Find where the given text appears and provide that cell's center as [x, y] coordinate. 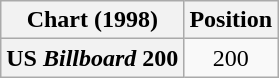
Chart (1998) [92, 20]
200 [231, 58]
US Billboard 200 [92, 58]
Position [231, 20]
